Identify which cell holds the provided text, then report its [X, Y] central coordinate. 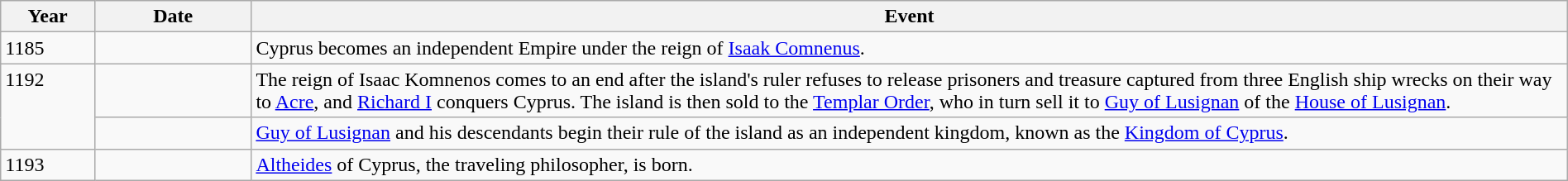
Year [48, 17]
1193 [48, 164]
Altheides of Cyprus, the traveling philosopher, is born. [910, 164]
Event [910, 17]
1185 [48, 48]
Guy of Lusignan and his descendants begin their rule of the island as an independent kingdom, known as the Kingdom of Cyprus. [910, 133]
Date [172, 17]
Cyprus becomes an independent Empire under the reign of Isaak Comnenus. [910, 48]
1192 [48, 106]
